Return [x, y] of the center of cell containing provided text 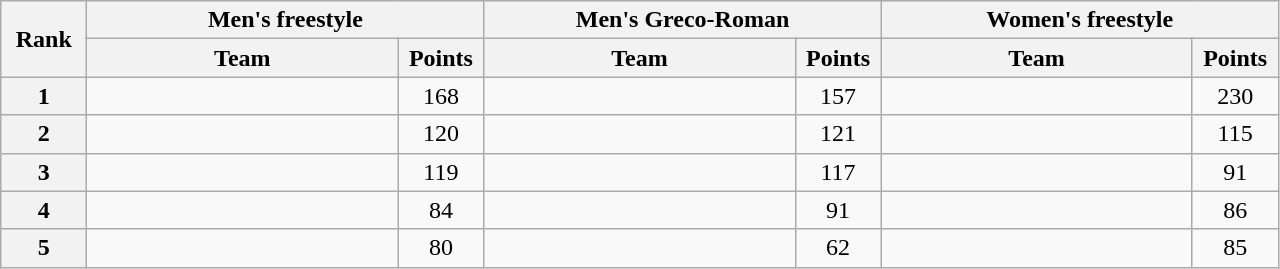
62 [838, 248]
80 [441, 248]
5 [44, 248]
Women's freestyle [1080, 20]
Men's Greco-Roman [682, 20]
117 [838, 172]
230 [1235, 96]
4 [44, 210]
Rank [44, 39]
157 [838, 96]
115 [1235, 134]
2 [44, 134]
121 [838, 134]
120 [441, 134]
84 [441, 210]
119 [441, 172]
85 [1235, 248]
168 [441, 96]
Men's freestyle [286, 20]
3 [44, 172]
86 [1235, 210]
1 [44, 96]
